Pinpoint the cell where the given text exists, returning its (x, y) midpoint coordinate. 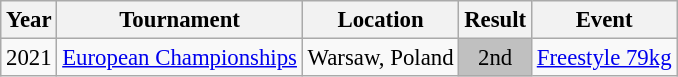
Result (496, 20)
Location (380, 20)
European Championships (180, 58)
2nd (496, 58)
Warsaw, Poland (380, 58)
Year (29, 20)
Tournament (180, 20)
Event (604, 20)
2021 (29, 58)
Freestyle 79kg (604, 58)
